Pinpoint the cell where the given text exists, returning its [x, y] midpoint coordinate. 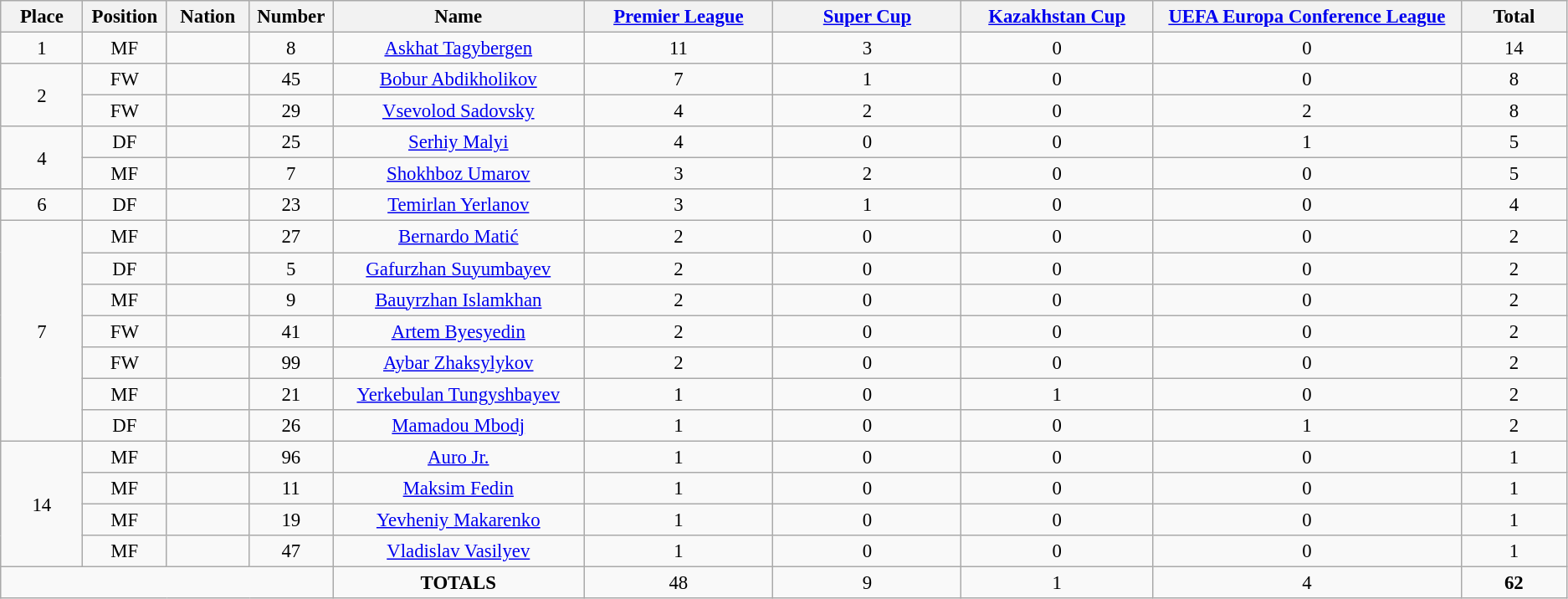
6 [42, 205]
Maksim Fedin [459, 489]
Bobur Abdikholikov [459, 79]
25 [291, 142]
Vsevolod Sadovsky [459, 111]
Super Cup [867, 17]
23 [291, 205]
Total [1514, 17]
Temirlan Yerlanov [459, 205]
Artem Byesyedin [459, 331]
21 [291, 394]
Place [42, 17]
Aybar Zhaksylykov [459, 362]
Vladislav Vasilyev [459, 551]
Shokhboz Umarov [459, 174]
UEFA Europa Conference League [1307, 17]
Kazakhstan Cup [1058, 17]
62 [1514, 583]
45 [291, 79]
29 [291, 111]
Mamadou Mbodj [459, 426]
47 [291, 551]
Position [125, 17]
27 [291, 237]
Bauyrzhan Islamkhan [459, 299]
Yerkebulan Tungyshbayev [459, 394]
41 [291, 331]
Auro Jr. [459, 457]
Name [459, 17]
Serhiy Malyi [459, 142]
Bernardo Matić [459, 237]
Number [291, 17]
48 [679, 583]
19 [291, 520]
96 [291, 457]
Askhat Tagybergen [459, 49]
Nation [208, 17]
26 [291, 426]
99 [291, 362]
Premier League [679, 17]
Gafurzhan Suyumbayev [459, 269]
Yevheniy Makarenko [459, 520]
TOTALS [459, 583]
